Identify which cell holds the provided text, then report its [X, Y] central coordinate. 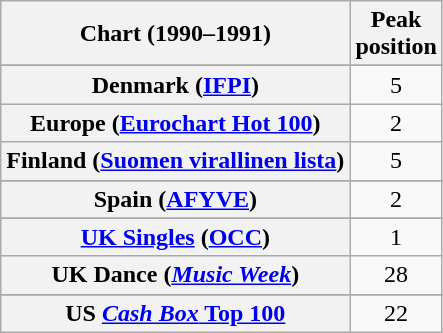
28 [396, 275]
1 [396, 237]
US Cash Box Top 100 [176, 313]
Peakposition [396, 34]
Europe (Eurochart Hot 100) [176, 123]
Spain (AFYVE) [176, 199]
UK Singles (OCC) [176, 237]
Denmark (IFPI) [176, 85]
Chart (1990–1991) [176, 34]
UK Dance (Music Week) [176, 275]
Finland (Suomen virallinen lista) [176, 161]
22 [396, 313]
